Determine the [x, y] coordinate at the center of the cell enclosing the given text.  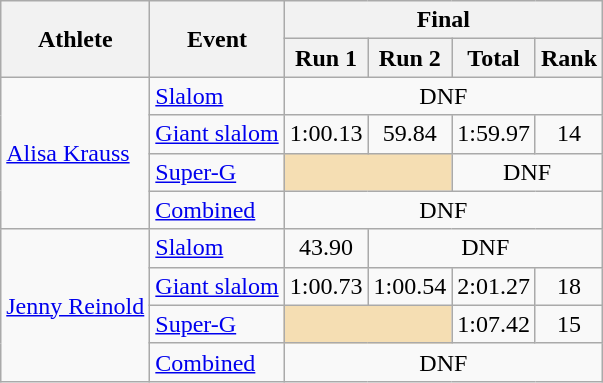
Final [443, 20]
Run 1 [326, 58]
43.90 [326, 248]
Athlete [76, 39]
1:00.13 [326, 134]
Alisa Krauss [76, 153]
Rank [568, 58]
1:59.97 [494, 134]
18 [568, 286]
Total [494, 58]
2:01.27 [494, 286]
Run 2 [410, 58]
15 [568, 324]
1:07.42 [494, 324]
Event [217, 39]
1:00.54 [410, 286]
14 [568, 134]
59.84 [410, 134]
1:00.73 [326, 286]
Jenny Reinold [76, 305]
